Provide the [x, y] coordinate of the cell's center where the given text is located.  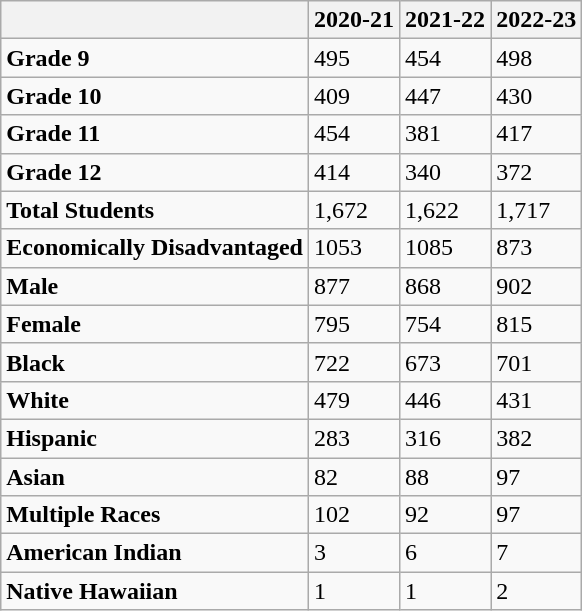
701 [536, 362]
Grade 11 [155, 134]
873 [536, 248]
1085 [446, 248]
495 [354, 58]
Grade 9 [155, 58]
Asian [155, 477]
316 [446, 438]
6 [446, 553]
American Indian [155, 553]
431 [536, 400]
7 [536, 553]
Female [155, 324]
414 [354, 172]
479 [354, 400]
1,672 [354, 210]
722 [354, 362]
3 [354, 553]
409 [354, 96]
Black [155, 362]
Total Students [155, 210]
673 [446, 362]
372 [536, 172]
Hispanic [155, 438]
340 [446, 172]
1,717 [536, 210]
Native Hawaiian [155, 591]
88 [446, 477]
82 [354, 477]
382 [536, 438]
381 [446, 134]
92 [446, 515]
795 [354, 324]
2021-22 [446, 20]
447 [446, 96]
White [155, 400]
815 [536, 324]
902 [536, 286]
446 [446, 400]
2020-21 [354, 20]
Economically Disadvantaged [155, 248]
283 [354, 438]
2022-23 [536, 20]
417 [536, 134]
102 [354, 515]
2 [536, 591]
Male [155, 286]
868 [446, 286]
877 [354, 286]
430 [536, 96]
498 [536, 58]
1,622 [446, 210]
Grade 12 [155, 172]
754 [446, 324]
Grade 10 [155, 96]
1053 [354, 248]
Multiple Races [155, 515]
